For the text-containing cell, return its midpoint in (x, y) coordinate format. 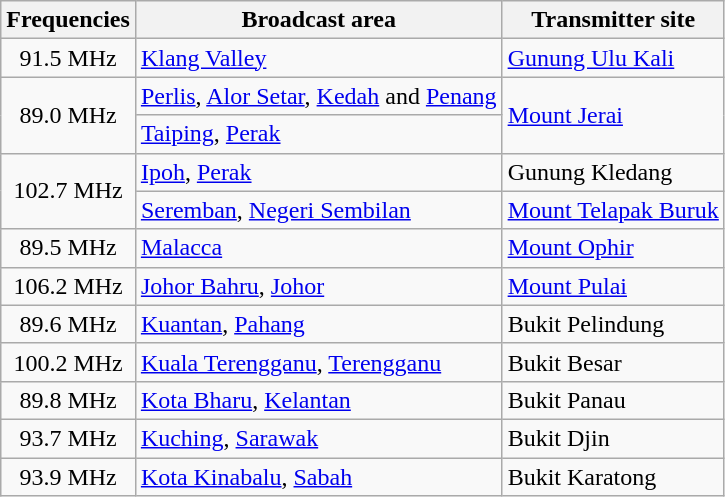
Transmitter site (613, 20)
102.7 MHz (68, 191)
Klang Valley (318, 58)
Kuching, Sarawak (318, 438)
91.5 MHz (68, 58)
Johor Bahru, Johor (318, 286)
Bukit Karatong (613, 477)
Frequencies (68, 20)
Seremban, Negeri Sembilan (318, 210)
Mount Pulai (613, 286)
89.5 MHz (68, 248)
Kota Bharu, Kelantan (318, 400)
89.6 MHz (68, 324)
Bukit Panau (613, 400)
Kuantan, Pahang (318, 324)
100.2 MHz (68, 362)
Gunung Kledang (613, 172)
Bukit Pelindung (613, 324)
89.0 MHz (68, 115)
Mount Ophir (613, 248)
106.2 MHz (68, 286)
89.8 MHz (68, 400)
Mount Jerai (613, 115)
93.9 MHz (68, 477)
Broadcast area (318, 20)
Gunung Ulu Kali (613, 58)
Mount Telapak Buruk (613, 210)
93.7 MHz (68, 438)
Bukit Besar (613, 362)
Kuala Terengganu, Terengganu (318, 362)
Bukit Djin (613, 438)
Perlis, Alor Setar, Kedah and Penang (318, 96)
Malacca (318, 248)
Kota Kinabalu, Sabah (318, 477)
Ipoh, Perak (318, 172)
Taiping, Perak (318, 134)
